Find where the given text appears and provide that cell's center as [x, y] coordinate. 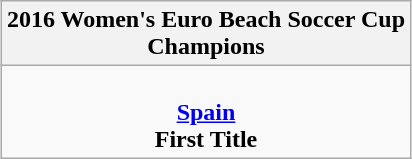
SpainFirst Title [206, 112]
2016 Women's Euro Beach Soccer CupChampions [206, 34]
